For the text-containing cell, return its midpoint in [X, Y] coordinate format. 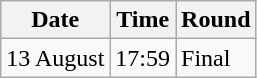
17:59 [143, 58]
Round [216, 20]
Date [56, 20]
13 August [56, 58]
Final [216, 58]
Time [143, 20]
